Return (X, Y) of the center of cell containing provided text 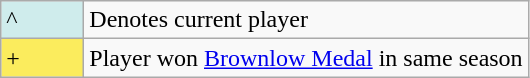
^ (42, 20)
+ (42, 58)
Player won Brownlow Medal in same season (306, 58)
Denotes current player (306, 20)
